Determine the [X, Y] coordinate at the center of the cell enclosing the given text.  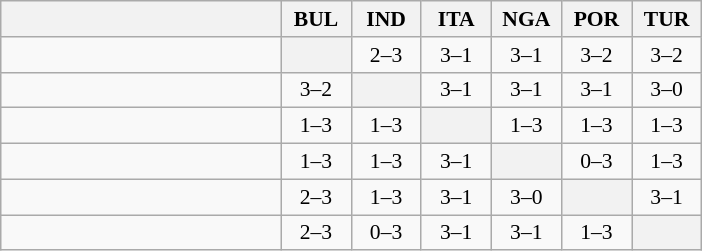
POR [596, 19]
NGA [526, 19]
ITA [456, 19]
IND [386, 19]
TUR [667, 19]
BUL [316, 19]
